Search for the cell housing the specified text and yield its (X, Y) center coordinate. 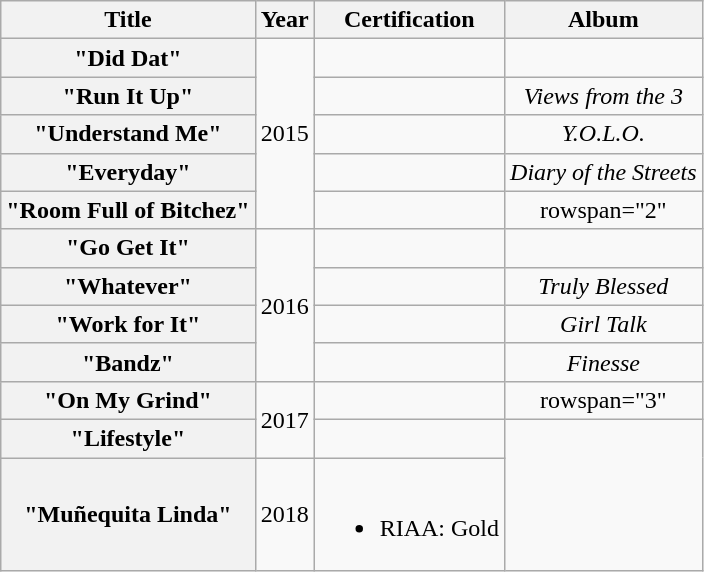
Y.O.L.O. (604, 134)
Girl Talk (604, 324)
"Whatever" (128, 286)
2018 (284, 514)
Diary of the Streets (604, 172)
"Lifestyle" (128, 438)
rowspan="2" (604, 210)
Year (284, 20)
"Work for It" (128, 324)
2016 (284, 305)
"Bandz" (128, 362)
2017 (284, 419)
"Everyday" (128, 172)
2015 (284, 134)
"Did Dat" (128, 58)
"Room Full of Bitchez" (128, 210)
RIAA: Gold (409, 514)
"Understand Me" (128, 134)
"On My Grind" (128, 400)
Truly Blessed (604, 286)
"Go Get It" (128, 248)
Finesse (604, 362)
"Run It Up" (128, 96)
rowspan="3" (604, 400)
Certification (409, 20)
Title (128, 20)
"Muñequita Linda" (128, 514)
Views from the 3 (604, 96)
Album (604, 20)
